Search for the cell housing the specified text and yield its [x, y] center coordinate. 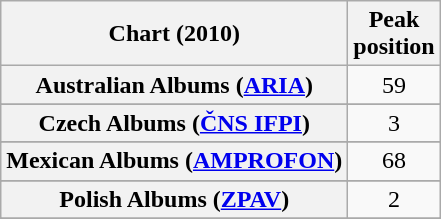
59 [394, 85]
68 [394, 161]
Mexican Albums (AMPROFON) [174, 161]
Chart (2010) [174, 34]
Czech Albums (ČNS IFPI) [174, 123]
Australian Albums (ARIA) [174, 85]
Polish Albums (ZPAV) [174, 199]
2 [394, 199]
Peakposition [394, 34]
3 [394, 123]
